Scan for the cell matching the given text and deliver its (x, y) coordinate at center. 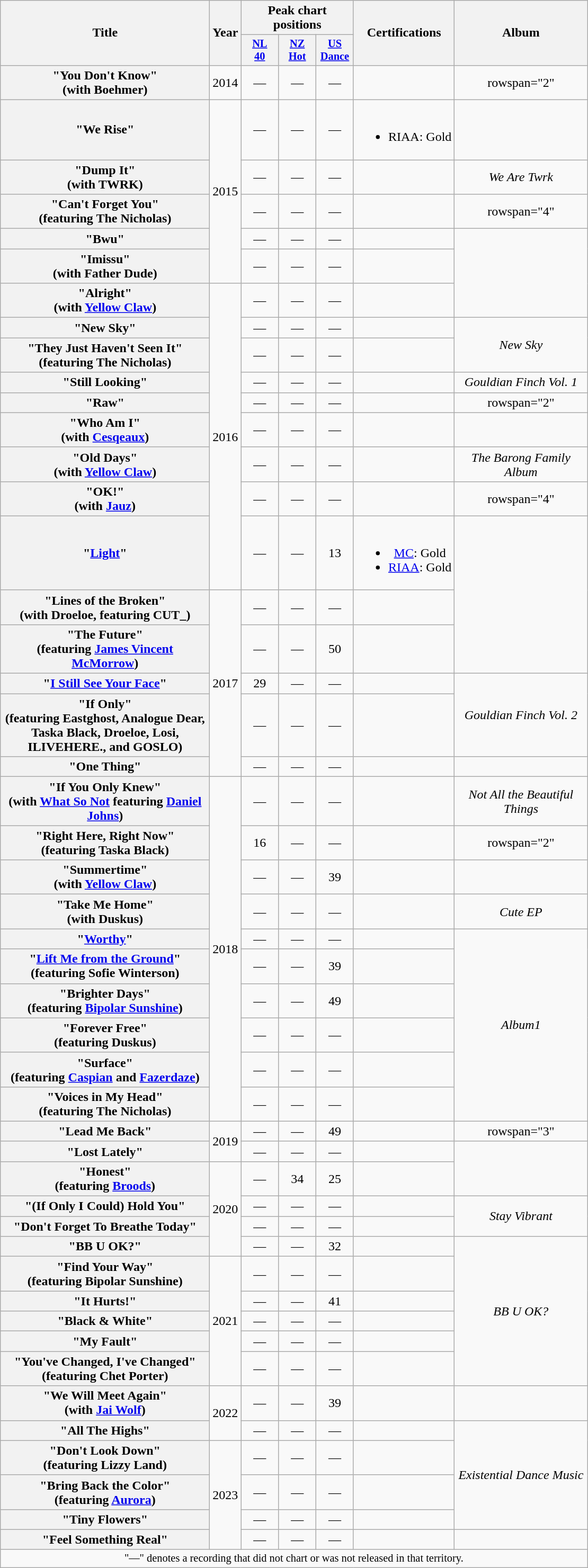
"Bring Back the Color"(featuring Aurora) (105, 1492)
Not All the Beautiful Things (521, 801)
Gouldian Finch Vol. 2 (521, 715)
"Who Am I"(with Cesqeaux) (105, 430)
"Can't Forget You" (featuring The Nicholas) (105, 212)
"Feel Something Real" (105, 1539)
"Bwu" (105, 239)
"(If Only I Could) Hold You" (105, 1206)
NL40 (260, 50)
"Right Here, Right Now" (featuring Taska Black) (105, 843)
32 (335, 1247)
We Are Twrk (521, 177)
Peak chart positions (298, 18)
"Lift Me from the Ground"(featuring Sofie Winterson) (105, 966)
"Surface" (featuring Caspian and Fazerdaze) (105, 1070)
34 (298, 1179)
2019 (226, 1141)
"I Still See Your Face" (105, 684)
"Voices in My Head"(featuring The Nicholas) (105, 1104)
2018 (226, 949)
RIAA: Gold (404, 130)
29 (260, 684)
2017 (226, 683)
"—" denotes a recording that did not chart or was not released in that territory. (294, 1558)
25 (335, 1179)
"Old Days"(with Yellow Claw) (105, 464)
"The Future" (featuring James Vincent McMorrow) (105, 649)
"If Only"(featuring Eastghost, Analogue Dear, Taska Black, Droeloe, Losi, ILIVEHERE., and GOSLO) (105, 725)
"Alright"(with Yellow Claw) (105, 301)
"They Just Haven't Seen It" (featuring The Nicholas) (105, 355)
"Still Looking" (105, 382)
Cute EP (521, 912)
Existential Dance Music (521, 1475)
BB U OK? (521, 1311)
"We Rise" (105, 130)
Certifications (404, 33)
"You've Changed, I've Changed" (featuring Chet Porter) (105, 1368)
Album (521, 33)
"You Don't Know"(with Boehmer) (105, 83)
2022 (226, 1413)
2016 (226, 437)
2023 (226, 1495)
New Sky (521, 345)
"Dump It"(with TWRK) (105, 177)
2020 (226, 1208)
"Black & White" (105, 1321)
"Imissu"(with Father Dude) (105, 266)
"Forever Free" (featuring Duskus) (105, 1035)
"Lost Lately" (105, 1151)
"Don't Forget To Breathe Today" (105, 1226)
MC: GoldRIAA: Gold (404, 553)
"Find Your Way" (featuring Bipolar Sunshine) (105, 1274)
rowspan="3" (521, 1131)
USDance (335, 50)
"Lead Me Back" (105, 1131)
"If You Only Knew" (with What So Not featuring Daniel Johns) (105, 801)
"Take Me Home" (with Duskus) (105, 912)
"Worthy" (105, 939)
"BB U OK?" (105, 1247)
"Brighter Days"(featuring Bipolar Sunshine) (105, 1001)
2021 (226, 1321)
16 (260, 843)
41 (335, 1301)
"One Thing" (105, 767)
"Honest"(featuring Broods) (105, 1179)
2014 (226, 83)
13 (335, 553)
Album1 (521, 1025)
Gouldian Finch Vol. 1 (521, 382)
Year (226, 33)
"Don't Look Down"(featuring Lizzy Land) (105, 1457)
"Lines of the Broken"(with Droeloe, featuring CUT_) (105, 607)
"OK!"(with Jauz) (105, 499)
"Light" (105, 553)
Stay Vibrant (521, 1216)
Title (105, 33)
"All The Highs" (105, 1430)
NZHot (298, 50)
"New Sky" (105, 328)
"Summertime" (with Yellow Claw) (105, 877)
2015 (226, 192)
50 (335, 649)
"Raw" (105, 402)
"Tiny Flowers" (105, 1519)
The Barong Family Album (521, 464)
"We Will Meet Again"(with Jai Wolf) (105, 1403)
"My Fault" (105, 1341)
"It Hurts!" (105, 1301)
